Locate the cell with the specified text and output its (x, y) center coordinate. 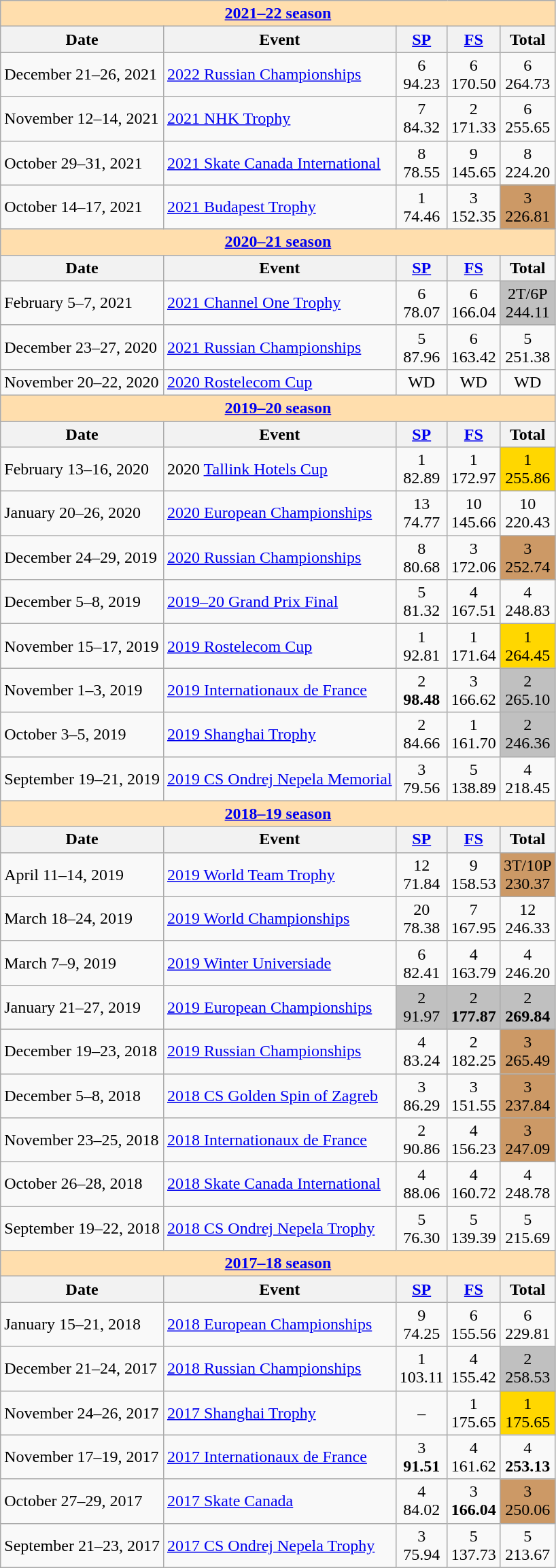
3 152.35 (473, 207)
March 7–9, 2019 (82, 962)
2018–19 season (278, 814)
6 94.23 (421, 75)
November 23–25, 2018 (82, 1140)
2 269.84 (527, 1007)
2 246.36 (527, 734)
2018 Internationaux de France (279, 1140)
2019 European Championships (279, 1007)
November 1–3, 2019 (82, 691)
January 21–27, 2019 (82, 1007)
November 24–26, 2017 (82, 1412)
2 171.33 (473, 118)
4 84.02 (421, 1501)
2019 Winter Universiade (279, 962)
2020 Tallink Hotels Cup (279, 469)
4 163.79 (473, 962)
2022 Russian Championships (279, 75)
2019 Russian Championships (279, 1051)
September 19–21, 2019 (82, 779)
2018 Skate Canada International (279, 1184)
2021 Budapest Trophy (279, 207)
February 13–16, 2020 (82, 469)
4 88.06 (421, 1184)
9 145.65 (473, 163)
December 5–8, 2018 (82, 1096)
6163.42 (473, 347)
5 215.69 (527, 1229)
2017 Skate Canada (279, 1501)
5 137.73 (473, 1546)
2020–21 season (278, 242)
4 167.51 (473, 602)
5 138.89 (473, 779)
2020 Rostelecom Cup (279, 382)
2 265.10 (527, 691)
November 20–22, 2020 (82, 382)
5 81.32 (421, 602)
5 139.39 (473, 1229)
5 213.67 (527, 1546)
2019–20 Grand Prix Final (279, 602)
2021 Channel One Trophy (279, 303)
4 160.72 (473, 1184)
12 246.33 (527, 919)
6 166.04 (473, 303)
2021–22 season (278, 14)
10 220.43 (527, 514)
9 74.25 (421, 1324)
6 78.07 (421, 303)
1 103.11 (421, 1369)
October 26–28, 2018 (82, 1184)
4 83.24 (421, 1051)
October 14–17, 2021 (82, 207)
September 19–22, 2018 (82, 1229)
2019 World Championships (279, 919)
8 224.20 (527, 163)
3 151.55 (473, 1096)
6 170.50 (473, 75)
2 182.25 (473, 1051)
October 3–5, 2019 (82, 734)
4 246.20 (527, 962)
2 98.48 (421, 691)
1 264.45 (527, 646)
2017–18 season (278, 1264)
4 218.45 (527, 779)
4 253.13 (527, 1457)
3 91.51 (421, 1457)
4 248.78 (527, 1184)
2019 Shanghai Trophy (279, 734)
2021 NHK Trophy (279, 118)
3 172.06 (473, 557)
September 21–23, 2017 (82, 1546)
2018 European Championships (279, 1324)
3 237.84 (527, 1096)
2T/6P 244.11 (527, 303)
7 167.95 (473, 919)
2017 CS Ondrej Nepela Trophy (279, 1546)
2 177.87 (473, 1007)
1 171.64 (473, 646)
1 255.86 (527, 469)
January 20–26, 2020 (82, 514)
13 74.77 (421, 514)
12 71.84 (421, 874)
December 21–26, 2021 (82, 75)
January 15–21, 2018 (82, 1324)
2021 Skate Canada International (279, 163)
– (421, 1412)
2017 Shanghai Trophy (279, 1412)
November 17–19, 2017 (82, 1457)
2019 CS Ondrej Nepela Memorial (279, 779)
October 27–29, 2017 (82, 1501)
2 258.53 (527, 1369)
2019 World Team Trophy (279, 874)
4 248.83 (527, 602)
5 76.30 (421, 1229)
December 24–29, 2019 (82, 557)
8 78.55 (421, 163)
2018 Russian Championships (279, 1369)
2018 CS Golden Spin of Zagreb (279, 1096)
2019–20 season (278, 408)
4 161.62 (473, 1457)
3 265.49 (527, 1051)
December 23–27, 2020 (82, 347)
April 11–14, 2019 (82, 874)
1 172.97 (473, 469)
5251.38 (527, 347)
October 29–31, 2021 (82, 163)
4 155.42 (473, 1369)
February 5–7, 2021 (82, 303)
2018 CS Ondrej Nepela Trophy (279, 1229)
December 19–23, 2018 (82, 1051)
6 264.73 (527, 75)
December 5–8, 2019 (82, 602)
3 166.04 (473, 1501)
2 90.86 (421, 1140)
November 12–14, 2021 (82, 118)
2020 European Championships (279, 514)
2020 Russian Championships (279, 557)
9 158.53 (473, 874)
November 15–17, 2019 (82, 646)
3T/10P 230.37 (527, 874)
5 87.96 (421, 347)
1 92.81 (421, 646)
3 247.09 (527, 1140)
20 78.38 (421, 919)
2 91.97 (421, 1007)
3 252.74 (527, 557)
6 255.65 (527, 118)
December 21–24, 2017 (82, 1369)
3 86.29 (421, 1096)
3 75.94 (421, 1546)
3 79.56 (421, 779)
2017 Internationaux de France (279, 1457)
2021 Russian Championships (279, 347)
4 156.23 (473, 1140)
2 84.66 (421, 734)
2019 Internationaux de France (279, 691)
7 84.32 (421, 118)
1 161.70 (473, 734)
March 18–24, 2019 (82, 919)
2019 Rostelecom Cup (279, 646)
6 229.81 (527, 1324)
1 74.46 (421, 207)
1 82.89 (421, 469)
6 82.41 (421, 962)
3 166.62 (473, 691)
3 226.81 (527, 207)
10 145.66 (473, 514)
6 155.56 (473, 1324)
3 250.06 (527, 1501)
8 80.68 (421, 557)
